Provide the [X, Y] coordinate of the cell's center where the given text is located.  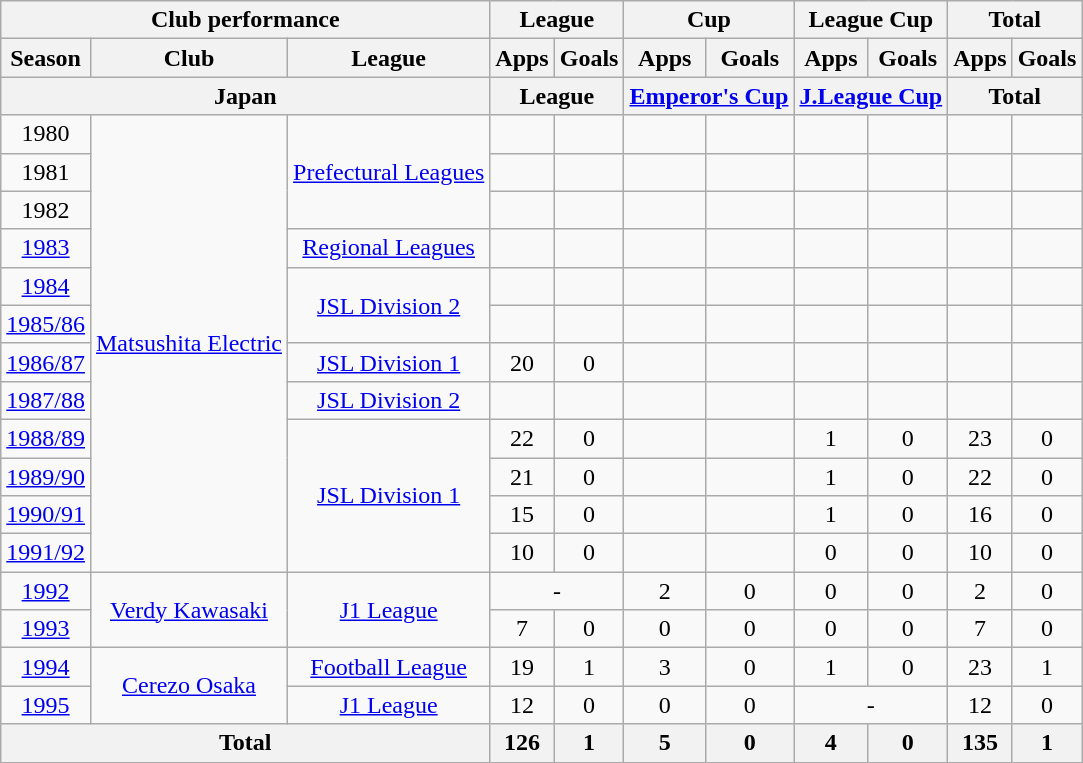
Japan [246, 96]
1984 [46, 286]
1989/90 [46, 477]
5 [665, 743]
1980 [46, 134]
1990/91 [46, 515]
20 [522, 362]
Matsushita Electric [188, 344]
Football League [389, 667]
1981 [46, 172]
1995 [46, 705]
Cerezo Osaka [188, 686]
16 [980, 515]
League Cup [871, 20]
1991/92 [46, 553]
15 [522, 515]
Cup [709, 20]
19 [522, 667]
21 [522, 477]
3 [665, 667]
135 [980, 743]
Regional Leagues [389, 248]
1987/88 [46, 400]
4 [831, 743]
1982 [46, 210]
1993 [46, 629]
Prefectural Leagues [389, 172]
Verdy Kawasaki [188, 610]
Club [188, 58]
126 [522, 743]
1988/89 [46, 438]
Season [46, 58]
1985/86 [46, 324]
1986/87 [46, 362]
J.League Cup [871, 96]
Emperor's Cup [709, 96]
1983 [46, 248]
Club performance [246, 20]
1992 [46, 591]
1994 [46, 667]
